Output the [X, Y] coordinate of the center of the cell containing the given text.  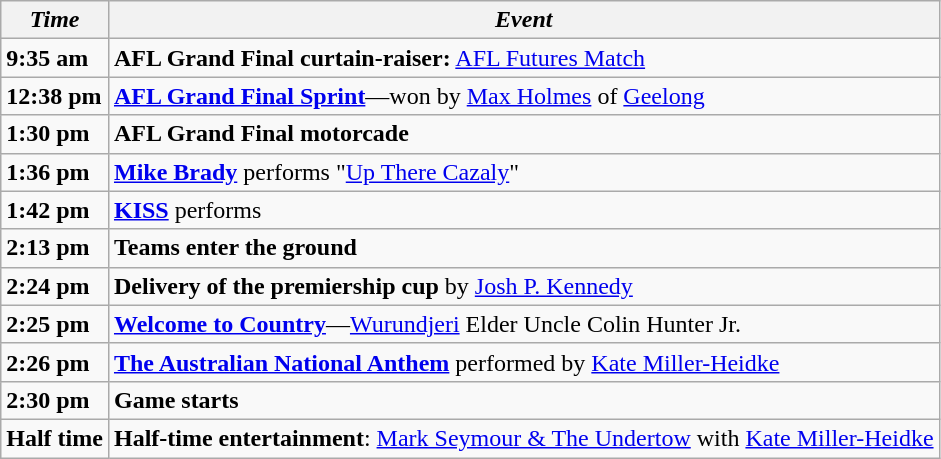
Teams enter the ground [524, 248]
2:24 pm [55, 286]
1:42 pm [55, 210]
Welcome to Country—Wurundjeri Elder Uncle Colin Hunter Jr. [524, 324]
2:30 pm [55, 400]
2:26 pm [55, 362]
KISS performs [524, 210]
Game starts [524, 400]
Delivery of the premiership cup by Josh P. Kennedy [524, 286]
2:25 pm [55, 324]
1:36 pm [55, 172]
9:35 am [55, 58]
Half-time entertainment: Mark Seymour & The Undertow with Kate Miller-Heidke [524, 438]
Mike Brady performs "Up There Cazaly" [524, 172]
AFL Grand Final motorcade [524, 134]
The Australian National Anthem performed by Kate Miller-Heidke [524, 362]
2:13 pm [55, 248]
AFL Grand Final Sprint—won by Max Holmes of Geelong [524, 96]
Time [55, 20]
1:30 pm [55, 134]
AFL Grand Final curtain-raiser: AFL Futures Match [524, 58]
12:38 pm [55, 96]
Event [524, 20]
Half time [55, 438]
